From the cell containing the given text, extract its center point as (X, Y) coordinate. 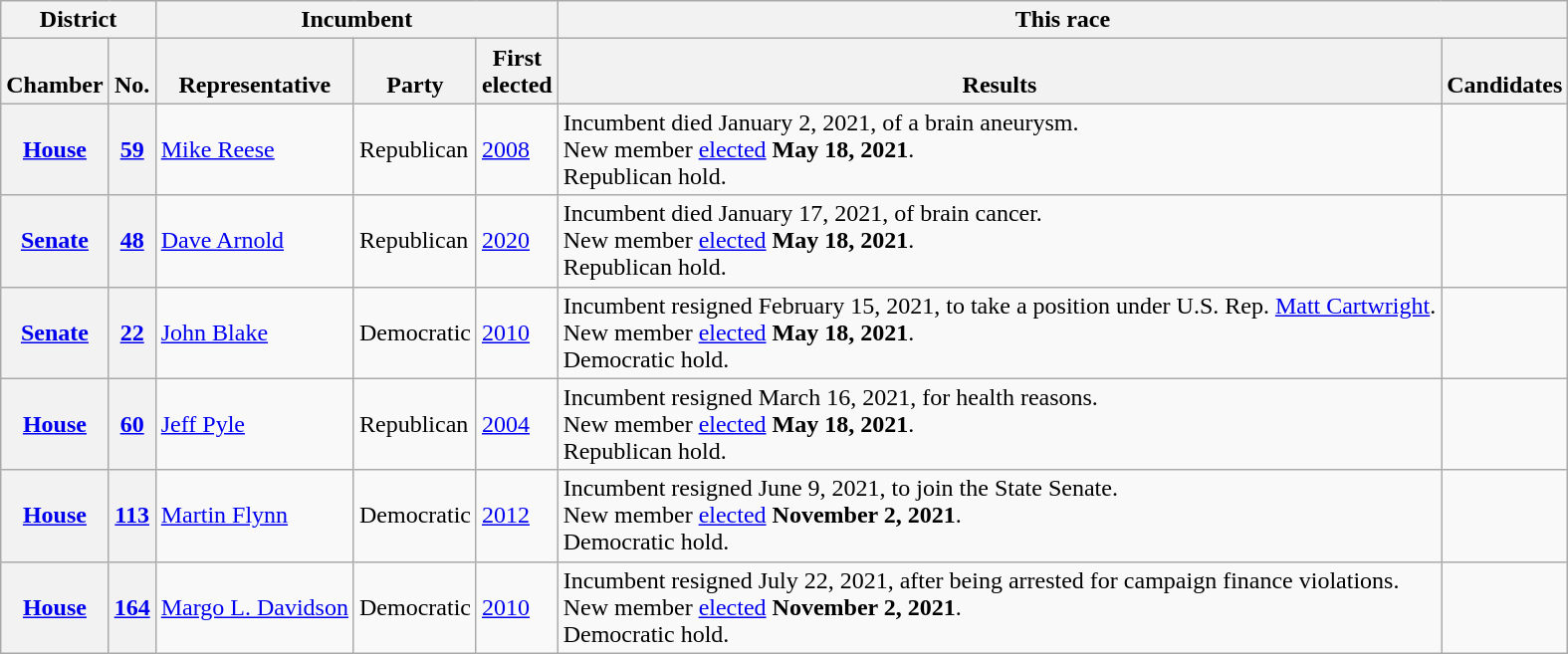
Candidates (1505, 72)
Incumbent resigned July 22, 2021, after being arrested for campaign finance violations.New member elected November 2, 2021.Democratic hold. (1000, 607)
Mike Reese (255, 149)
2008 (517, 149)
164 (131, 607)
Incumbent died January 17, 2021, of brain cancer.New member elected May 18, 2021.Republican hold. (1000, 241)
Party (414, 72)
Martin Flynn (255, 516)
Incumbent resigned June 9, 2021, to join the State Senate.New member elected November 2, 2021.Democratic hold. (1000, 516)
Incumbent resigned February 15, 2021, to take a position under U.S. Rep. Matt Cartwright.New member elected May 18, 2021.Democratic hold. (1000, 332)
Representative (255, 72)
Incumbent resigned March 16, 2021, for health reasons.New member elected May 18, 2021.Republican hold. (1000, 424)
2020 (517, 241)
Firstelected (517, 72)
2004 (517, 424)
Jeff Pyle (255, 424)
Incumbent (356, 20)
This race (1063, 20)
113 (131, 516)
No. (131, 72)
Incumbent died January 2, 2021, of a brain aneurysm.New member elected May 18, 2021.Republican hold. (1000, 149)
22 (131, 332)
Results (1000, 72)
48 (131, 241)
John Blake (255, 332)
59 (131, 149)
Dave Arnold (255, 241)
Chamber (55, 72)
2012 (517, 516)
60 (131, 424)
Margo L. Davidson (255, 607)
District (78, 20)
